Scan for the cell matching the given text and deliver its (x, y) coordinate at center. 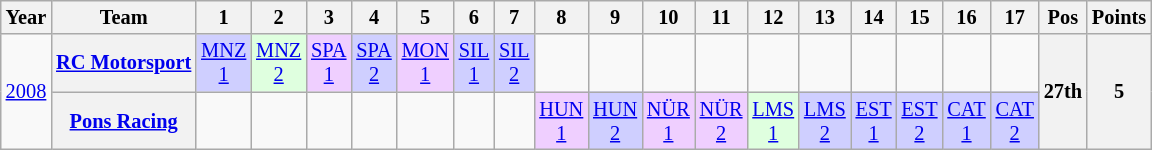
Pos (1063, 17)
HUN2 (615, 121)
2 (278, 17)
4 (374, 17)
3 (328, 17)
6 (474, 17)
Team (124, 17)
SIL1 (474, 63)
Pons Racing (124, 121)
7 (514, 17)
1 (224, 17)
LMS2 (825, 121)
16 (966, 17)
CAT1 (966, 121)
10 (668, 17)
SPA1 (328, 63)
Year (26, 17)
9 (615, 17)
MON1 (426, 63)
14 (874, 17)
SPA2 (374, 63)
LMS1 (773, 121)
CAT2 (1015, 121)
Points (1119, 17)
RC Motorsport (124, 63)
SIL2 (514, 63)
NÜR2 (722, 121)
EST2 (920, 121)
12 (773, 17)
MNZ2 (278, 63)
MNZ1 (224, 63)
11 (722, 17)
2008 (26, 92)
NÜR1 (668, 121)
13 (825, 17)
27th (1063, 92)
17 (1015, 17)
15 (920, 17)
HUN1 (561, 121)
8 (561, 17)
EST1 (874, 121)
